Extract the (x, y) coordinate from the center of the cell holding the provided text.  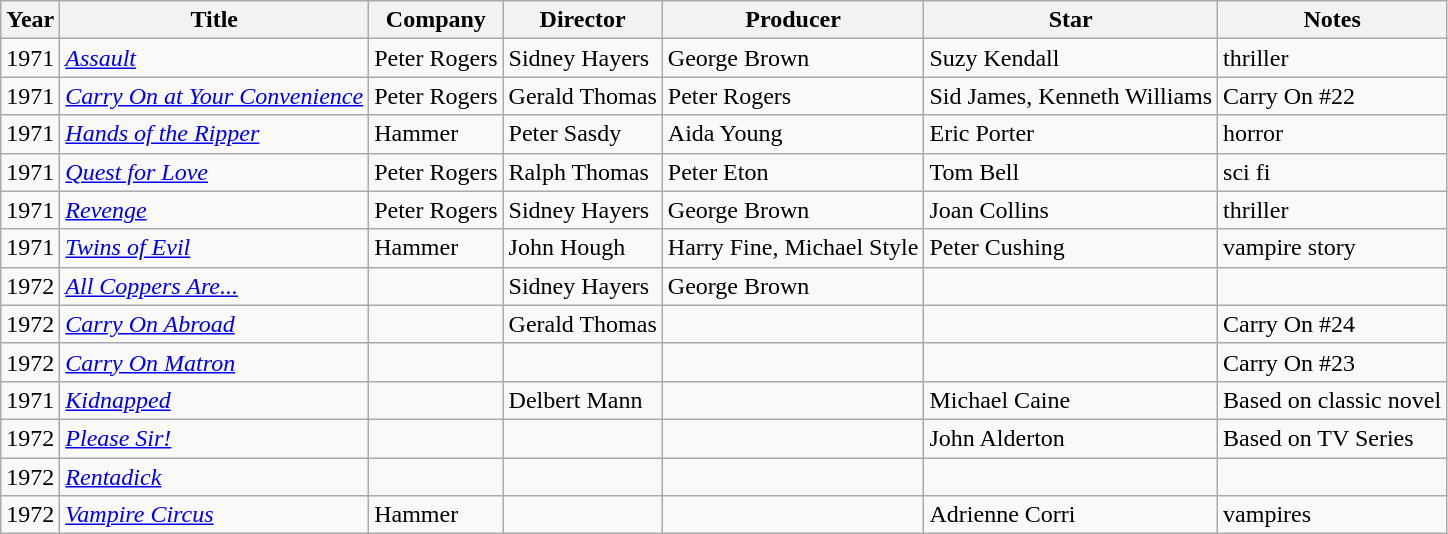
Company (436, 20)
vampires (1332, 515)
Sid James, Kenneth Williams (1071, 96)
Star (1071, 20)
Suzy Kendall (1071, 58)
Quest for Love (214, 172)
Peter Eton (793, 172)
Carry On #23 (1332, 362)
Vampire Circus (214, 515)
Rentadick (214, 477)
sci fi (1332, 172)
Hands of the Ripper (214, 134)
Tom Bell (1071, 172)
Harry Fine, Michael Style (793, 248)
Peter Cushing (1071, 248)
Based on classic novel (1332, 400)
Year (30, 20)
Michael Caine (1071, 400)
Title (214, 20)
Revenge (214, 210)
horror (1332, 134)
Twins of Evil (214, 248)
Kidnapped (214, 400)
Carry On Abroad (214, 324)
All Coppers Are... (214, 286)
John Alderton (1071, 438)
Delbert Mann (582, 400)
Eric Porter (1071, 134)
Joan Collins (1071, 210)
Aida Young (793, 134)
Based on TV Series (1332, 438)
Adrienne Corri (1071, 515)
Carry On #22 (1332, 96)
Producer (793, 20)
Ralph Thomas (582, 172)
Notes (1332, 20)
Assault (214, 58)
Carry On #24 (1332, 324)
Carry On at Your Convenience (214, 96)
Peter Sasdy (582, 134)
Please Sir! (214, 438)
Director (582, 20)
vampire story (1332, 248)
John Hough (582, 248)
Carry On Matron (214, 362)
